Detect which cell encompasses the target text, then output its [X, Y] center coordinate. 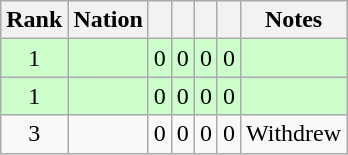
3 [34, 134]
Rank [34, 20]
Nation [108, 20]
Withdrew [294, 134]
Notes [294, 20]
